From the cell containing the given text, extract its center point as (x, y) coordinate. 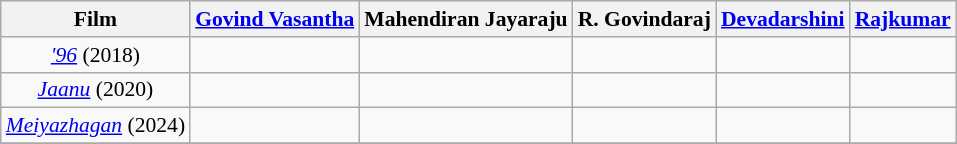
R. Govindaraj (644, 19)
Meiyazhagan (2024) (96, 126)
Mahendiran Jayaraju (466, 19)
Govind Vasantha (274, 19)
Devadarshini (783, 19)
Jaanu (2020) (96, 90)
'96 (2018) (96, 55)
Rajkumar (903, 19)
Film (96, 19)
